Pinpoint the cell where the given text exists, returning its [X, Y] midpoint coordinate. 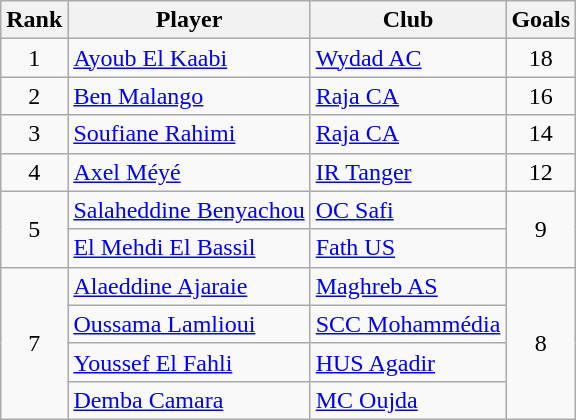
18 [541, 58]
7 [34, 343]
OC Safi [408, 210]
MC Oujda [408, 400]
14 [541, 134]
Salaheddine Benyachou [189, 210]
1 [34, 58]
IR Tanger [408, 172]
5 [34, 229]
Ayoub El Kaabi [189, 58]
12 [541, 172]
HUS Agadir [408, 362]
Youssef El Fahli [189, 362]
Ben Malango [189, 96]
Axel Méyé [189, 172]
Alaeddine Ajaraie [189, 286]
Soufiane Rahimi [189, 134]
8 [541, 343]
Wydad AC [408, 58]
SCC Mohammédia [408, 324]
Fath US [408, 248]
16 [541, 96]
Goals [541, 20]
Oussama Lamlioui [189, 324]
El Mehdi El Bassil [189, 248]
4 [34, 172]
Demba Camara [189, 400]
2 [34, 96]
Maghreb AS [408, 286]
9 [541, 229]
Player [189, 20]
Rank [34, 20]
Club [408, 20]
3 [34, 134]
